Find where the given text appears and provide that cell's center as (x, y) coordinate. 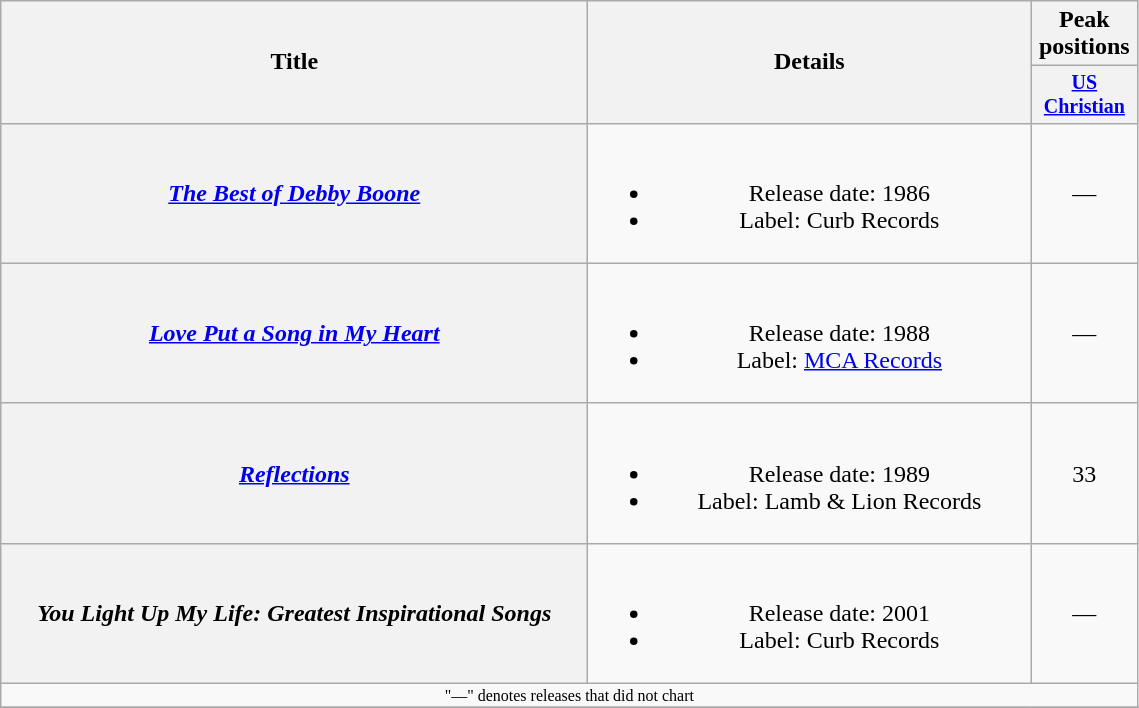
Reflections (294, 473)
Release date: 1988Label: MCA Records (810, 333)
"—" denotes releases that did not chart (570, 696)
Title (294, 62)
You Light Up My Life: Greatest Inspirational Songs (294, 613)
Release date: 2001Label: Curb Records (810, 613)
33 (1084, 473)
Details (810, 62)
Love Put a Song in My Heart (294, 333)
Release date: 1989Label: Lamb & Lion Records (810, 473)
Release date: 1986Label: Curb Records (810, 193)
The Best of Debby Boone (294, 193)
US Christian (1084, 94)
Peak positions (1084, 34)
